Return [X, Y] of the center of cell containing provided text 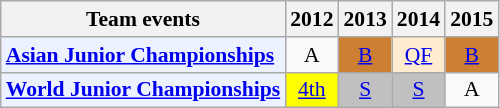
2012 [312, 19]
Team events [143, 19]
World Junior Championships [143, 90]
QF [418, 55]
Asian Junior Championships [143, 55]
4th [312, 90]
2015 [472, 19]
2013 [366, 19]
2014 [418, 19]
